Pinpoint the cell where the given text exists, returning its (X, Y) midpoint coordinate. 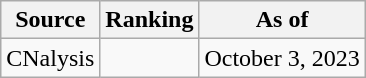
CNalysis (50, 58)
As of (282, 20)
Source (50, 20)
Ranking (150, 20)
October 3, 2023 (282, 58)
